Search for the cell housing the specified text and yield its (X, Y) center coordinate. 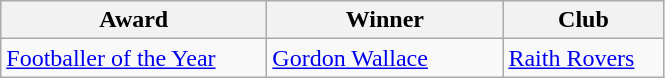
Raith Rovers (584, 58)
Winner (385, 20)
Club (584, 20)
Award (134, 20)
Footballer of the Year (134, 58)
Gordon Wallace (385, 58)
